Identify which cell holds the provided text, then report its [X, Y] central coordinate. 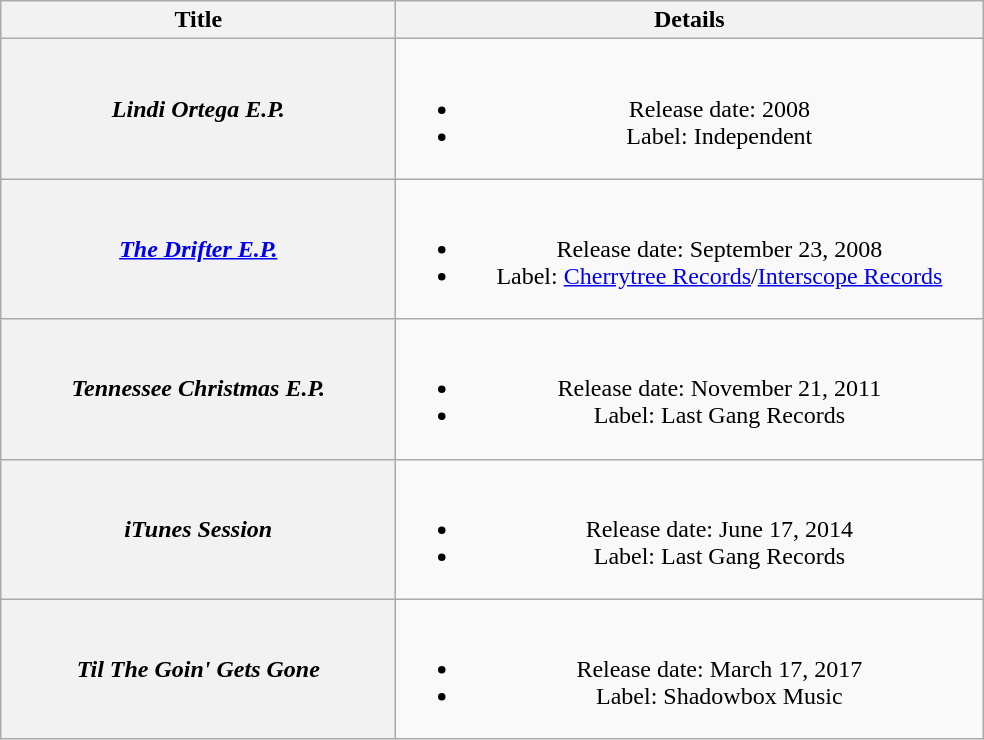
Details [690, 20]
iTunes Session [198, 529]
Til The Goin' Gets Gone [198, 669]
Release date: June 17, 2014Label: Last Gang Records [690, 529]
The Drifter E.P. [198, 249]
Tennessee Christmas E.P. [198, 389]
Release date: March 17, 2017Label: Shadowbox Music [690, 669]
Release date: November 21, 2011Label: Last Gang Records [690, 389]
Title [198, 20]
Release date: 2008Label: Independent [690, 109]
Release date: September 23, 2008Label: Cherrytree Records/Interscope Records [690, 249]
Lindi Ortega E.P. [198, 109]
